Provide the [x, y] coordinate of the cell's center where the given text is located.  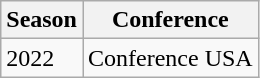
2022 [42, 58]
Season [42, 20]
Conference [170, 20]
Conference USA [170, 58]
